Detect which cell encompasses the target text, then output its (X, Y) center coordinate. 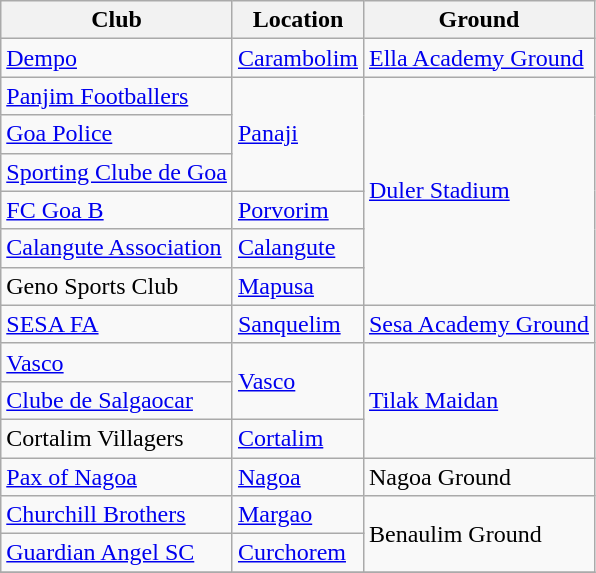
Carambolim (298, 58)
Nagoa (298, 477)
Panjim Footballers (117, 96)
Margao (298, 515)
SESA FA (117, 324)
Churchill Brothers (117, 515)
Pax of Nagoa (117, 477)
Nagoa Ground (478, 477)
Guardian Angel SC (117, 553)
Ella Academy Ground (478, 58)
Calangute Association (117, 248)
Benaulim Ground (478, 534)
FC Goa B (117, 210)
Goa Police (117, 134)
Mapusa (298, 286)
Club (117, 20)
Dempo (117, 58)
Geno Sports Club (117, 286)
Calangute (298, 248)
Ground (478, 20)
Tilak Maidan (478, 400)
Porvorim (298, 210)
Location (298, 20)
Panaji (298, 134)
Cortalim Villagers (117, 438)
Sanquelim (298, 324)
Sesa Academy Ground (478, 324)
Duler Stadium (478, 191)
Sporting Clube de Goa (117, 172)
Clube de Salgaocar (117, 400)
Cortalim (298, 438)
Curchorem (298, 553)
